Capture the cell that displays the provided text and extract its (X, Y) central coordinate. 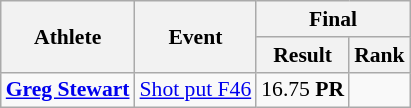
16.75 PR (302, 90)
Greg Stewart (68, 90)
Event (196, 36)
Athlete (68, 36)
Result (302, 55)
Rank (380, 55)
Final (332, 19)
Shot put F46 (196, 90)
